Return the (X, Y) coordinate for the center point of the cell that contains the specified text.  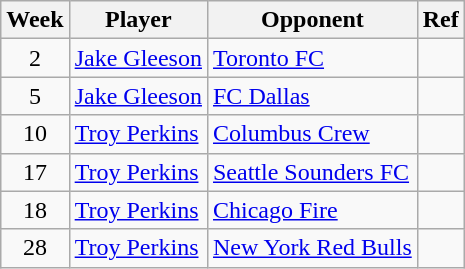
FC Dallas (312, 96)
17 (35, 172)
2 (35, 58)
Chicago Fire (312, 210)
Ref (440, 20)
Seattle Sounders FC (312, 172)
Player (138, 20)
Opponent (312, 20)
28 (35, 248)
Week (35, 20)
Toronto FC (312, 58)
18 (35, 210)
New York Red Bulls (312, 248)
Columbus Crew (312, 134)
10 (35, 134)
5 (35, 96)
